Identify which cell holds the provided text, then report its (x, y) central coordinate. 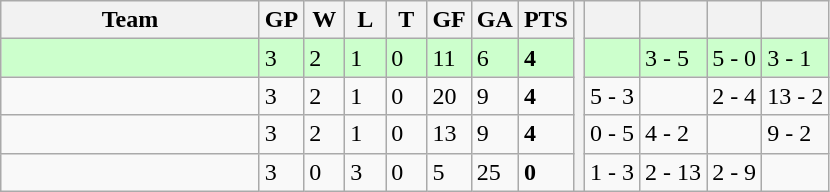
1 - 3 (612, 172)
PTS (546, 20)
5 (449, 172)
6 (494, 58)
2 - 9 (734, 172)
25 (494, 172)
W (324, 20)
3 - 1 (796, 58)
13 - 2 (796, 96)
GF (449, 20)
11 (449, 58)
T (406, 20)
9 - 2 (796, 134)
5 - 3 (612, 96)
0 - 5 (612, 134)
2 - 4 (734, 96)
4 - 2 (674, 134)
GP (281, 20)
L (366, 20)
13 (449, 134)
3 - 5 (674, 58)
20 (449, 96)
Team (130, 20)
GA (494, 20)
2 - 13 (674, 172)
5 - 0 (734, 58)
